Extract the [x, y] coordinate from the center of the cell holding the provided text.  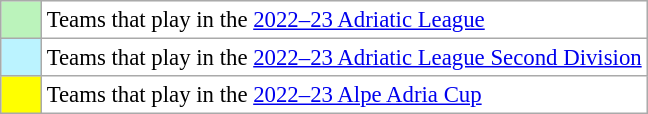
Teams that play in the 2022–23 Alpe Adria Cup [344, 95]
Teams that play in the 2022–23 Adriatic League [344, 20]
Teams that play in the 2022–23 Adriatic League Second Division [344, 58]
